Return [X, Y] of the center of cell containing provided text 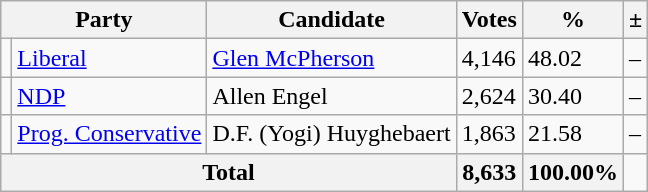
30.40 [572, 96]
8,633 [489, 172]
% [572, 20]
Candidate [332, 20]
Party [104, 20]
NDP [110, 96]
100.00% [572, 172]
Allen Engel [332, 96]
1,863 [489, 134]
2,624 [489, 96]
21.58 [572, 134]
Total [228, 172]
Glen McPherson [332, 58]
48.02 [572, 58]
D.F. (Yogi) Huyghebaert [332, 134]
± [635, 20]
Liberal [110, 58]
Votes [489, 20]
4,146 [489, 58]
Prog. Conservative [110, 134]
